Output the (X, Y) coordinate of the center of the cell containing the given text.  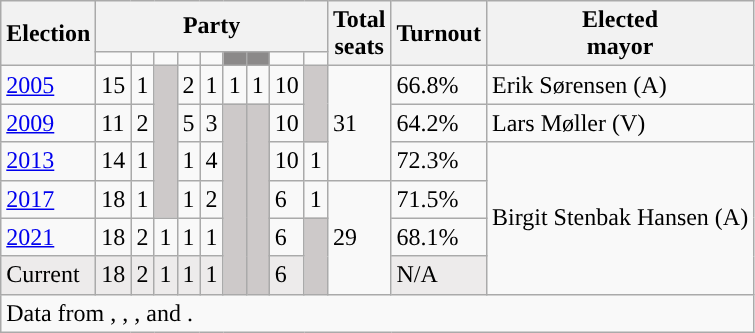
Party (212, 26)
2013 (48, 161)
2021 (48, 237)
3 (212, 123)
64.2% (439, 123)
29 (359, 237)
68.1% (439, 237)
15 (114, 85)
66.8% (439, 85)
Election (48, 34)
Totalseats (359, 34)
14 (114, 161)
2009 (48, 123)
71.5% (439, 199)
4 (212, 161)
31 (359, 123)
5 (188, 123)
Turnout (439, 34)
11 (114, 123)
72.3% (439, 161)
Erik Sørensen (A) (620, 85)
Data from , , , and . (378, 313)
2005 (48, 85)
Birgit Stenbak Hansen (A) (620, 218)
Current (48, 275)
N/A (439, 275)
2017 (48, 199)
Lars Møller (V) (620, 123)
Electedmayor (620, 34)
